Return [X, Y] of the center of cell containing provided text 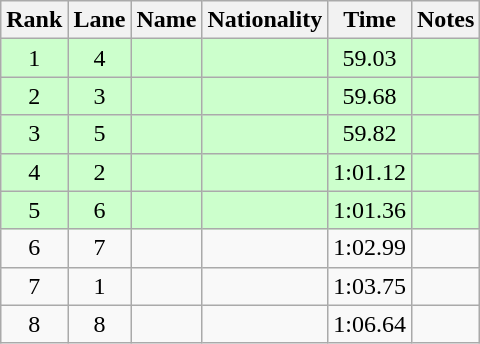
Name [166, 20]
59.82 [370, 134]
Nationality [265, 20]
1:01.12 [370, 172]
59.03 [370, 58]
59.68 [370, 96]
Lane [100, 20]
1:03.75 [370, 286]
1:02.99 [370, 248]
1:01.36 [370, 210]
Notes [445, 20]
Time [370, 20]
Rank [34, 20]
1:06.64 [370, 324]
